Find where the given text appears and provide that cell's center as [X, Y] coordinate. 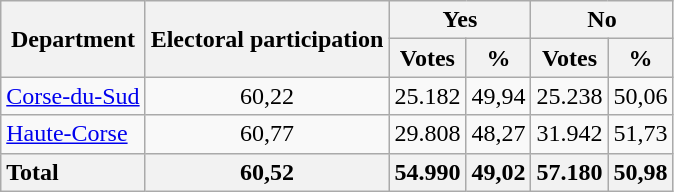
50,98 [640, 172]
31.942 [570, 134]
49,02 [498, 172]
49,94 [498, 96]
54.990 [428, 172]
48,27 [498, 134]
25.182 [428, 96]
Department [73, 39]
Haute-Corse [73, 134]
57.180 [570, 172]
Electoral participation [267, 39]
50,06 [640, 96]
Corse-du-Sud [73, 96]
60,52 [267, 172]
29.808 [428, 134]
60,22 [267, 96]
Yes [460, 20]
Total [73, 172]
60,77 [267, 134]
No [602, 20]
51,73 [640, 134]
25.238 [570, 96]
